Scan for the cell matching the given text and deliver its (x, y) coordinate at center. 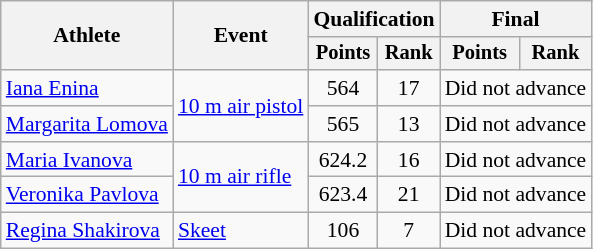
10 m air pistol (240, 106)
Athlete (87, 36)
10 m air rifle (240, 178)
Iana Enina (87, 88)
623.4 (342, 195)
13 (409, 124)
106 (342, 231)
Margarita Lomova (87, 124)
17 (409, 88)
Qualification (374, 19)
565 (342, 124)
624.2 (342, 160)
Final (516, 19)
Event (240, 36)
7 (409, 231)
Maria Ivanova (87, 160)
Regina Shakirova (87, 231)
16 (409, 160)
Veronika Pavlova (87, 195)
564 (342, 88)
21 (409, 195)
Skeet (240, 231)
